Find where the given text appears and provide that cell's center as [X, Y] coordinate. 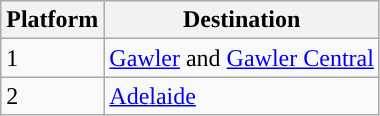
Platform [52, 20]
Gawler and Gawler Central [242, 58]
1 [52, 58]
2 [52, 96]
Destination [242, 20]
Adelaide [242, 96]
